For the text-containing cell, return its midpoint in (x, y) coordinate format. 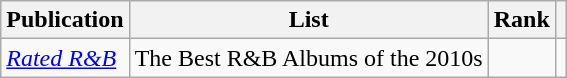
The Best R&B Albums of the 2010s (308, 58)
Rank (522, 20)
Publication (65, 20)
List (308, 20)
Rated R&B (65, 58)
